Pinpoint the cell where the given text exists, returning its (X, Y) midpoint coordinate. 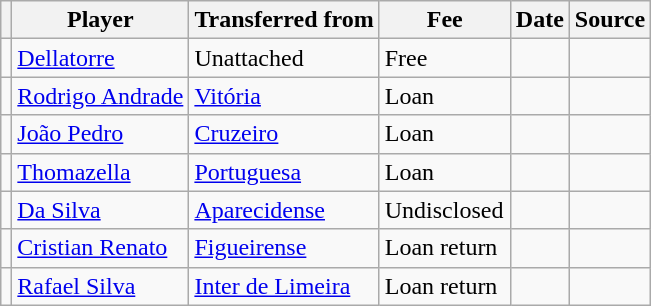
Rodrigo Andrade (100, 96)
Da Silva (100, 210)
Player (100, 20)
Date (540, 20)
Thomazella (100, 172)
Figueirense (284, 248)
Undisclosed (444, 210)
Unattached (284, 58)
Dellatorre (100, 58)
Portuguesa (284, 172)
Cruzeiro (284, 134)
João Pedro (100, 134)
Free (444, 58)
Aparecidense (284, 210)
Rafael Silva (100, 286)
Fee (444, 20)
Cristian Renato (100, 248)
Inter de Limeira (284, 286)
Transferred from (284, 20)
Vitória (284, 96)
Source (610, 20)
